Return the (X, Y) coordinate for the center point of the cell that contains the specified text.  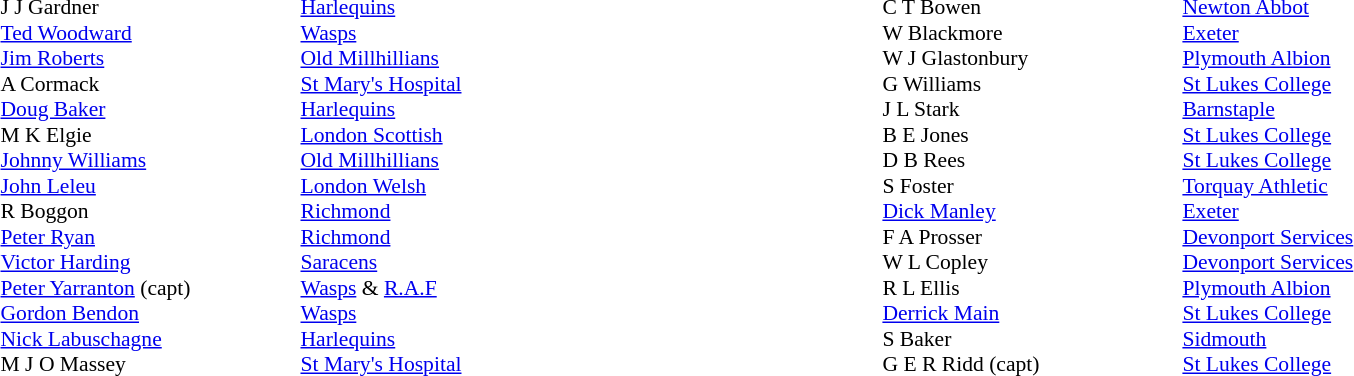
W L Copley (1032, 263)
Nick Labuschagne (150, 339)
St Mary's Hospital (380, 84)
A Cormack (150, 84)
F A Prosser (1032, 237)
J L Stark (1032, 109)
W J Glastonbury (1032, 59)
Derrick Main (1032, 313)
M K Elgie (150, 135)
D B Rees (1032, 161)
Victor Harding (150, 263)
Ted Woodward (150, 33)
Sidmouth (1268, 339)
W Blackmore (1032, 33)
Barnstaple (1268, 109)
S Baker (1032, 339)
B E Jones (1032, 135)
London Scottish (380, 135)
Gordon Bendon (150, 313)
Peter Ryan (150, 237)
S Foster (1032, 186)
Saracens (380, 263)
Doug Baker (150, 109)
R L Ellis (1032, 288)
Wasps & R.A.F (380, 288)
John Leleu (150, 186)
R Boggon (150, 211)
G Williams (1032, 84)
Dick Manley (1032, 211)
Johnny Williams (150, 161)
Peter Yarranton (capt) (150, 288)
Torquay Athletic (1268, 186)
Jim Roberts (150, 59)
London Welsh (380, 186)
